Return [X, Y] of the center of cell containing provided text 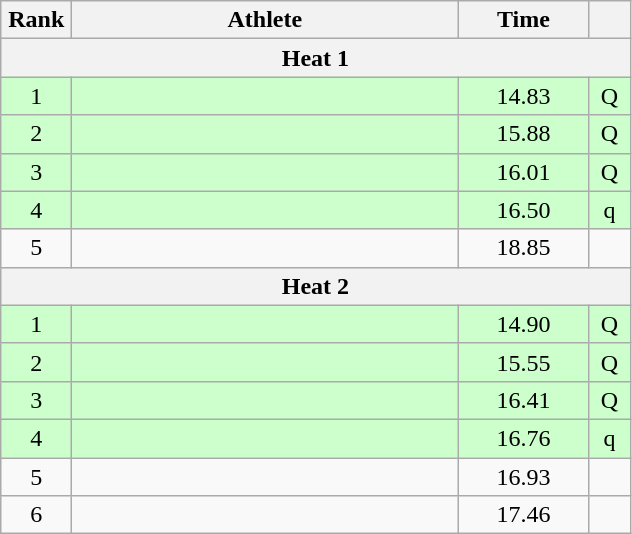
Time [524, 20]
16.76 [524, 438]
6 [36, 515]
16.41 [524, 400]
18.85 [524, 248]
16.93 [524, 477]
15.55 [524, 362]
Heat 1 [316, 58]
15.88 [524, 134]
Athlete [265, 20]
16.50 [524, 210]
Rank [36, 20]
14.83 [524, 96]
17.46 [524, 515]
16.01 [524, 172]
14.90 [524, 324]
Heat 2 [316, 286]
